Identify which cell holds the provided text, then report its (x, y) central coordinate. 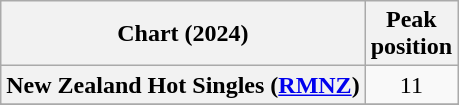
Chart (2024) (183, 34)
11 (411, 85)
Peakposition (411, 34)
New Zealand Hot Singles (RMNZ) (183, 85)
